Locate the cell with the specified text and output its (X, Y) center coordinate. 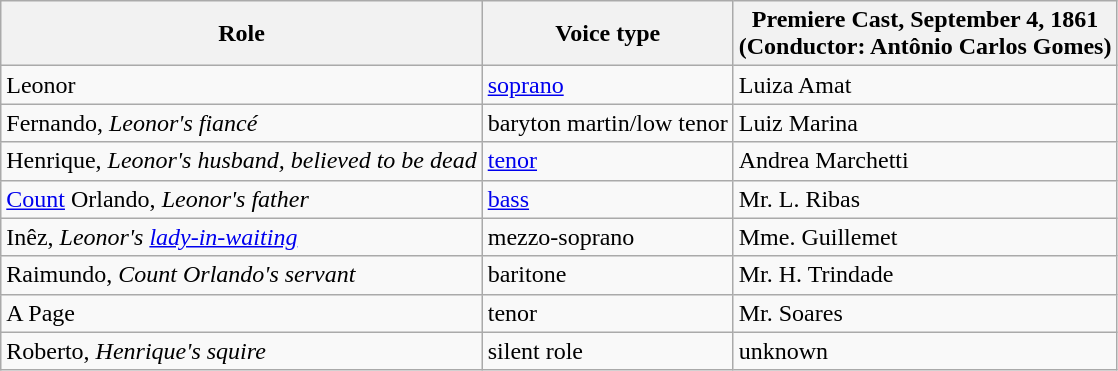
mezzo-soprano (608, 237)
unknown (925, 351)
Role (242, 34)
Roberto, Henrique's squire (242, 351)
baritone (608, 275)
Raimundo, Count Orlando's servant (242, 275)
Mr. Soares (925, 313)
Mme. Guillemet (925, 237)
Luiz Marina (925, 123)
Mr. H. Trindade (925, 275)
Count Orlando, Leonor's father (242, 199)
Henrique, Leonor's husband, believed to be dead (242, 161)
Andrea Marchetti (925, 161)
Fernando, Leonor's fiancé (242, 123)
Mr. L. Ribas (925, 199)
Premiere Cast, September 4, 1861(Conductor: Antônio Carlos Gomes) (925, 34)
silent role (608, 351)
Leonor (242, 85)
bass (608, 199)
Inêz, Leonor's lady-in-waiting (242, 237)
Voice type (608, 34)
soprano (608, 85)
A Page (242, 313)
Luiza Amat (925, 85)
baryton martin/low tenor (608, 123)
